Return the [x, y] coordinate for the center point of the cell that contains the specified text.  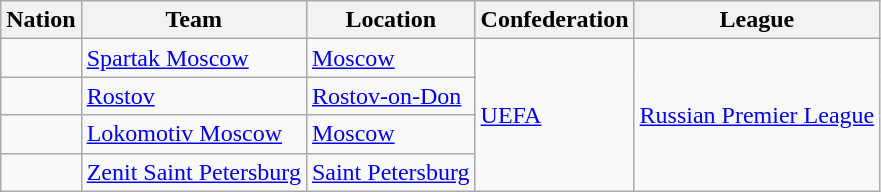
Saint Petersburg [390, 172]
League [757, 20]
Confederation [554, 20]
Russian Premier League [757, 115]
Lokomotiv Moscow [194, 134]
UEFA [554, 115]
Spartak Moscow [194, 58]
Location [390, 20]
Zenit Saint Petersburg [194, 172]
Team [194, 20]
Nation [41, 20]
Rostov-on-Don [390, 96]
Rostov [194, 96]
